Pinpoint the cell where the given text exists, returning its (x, y) midpoint coordinate. 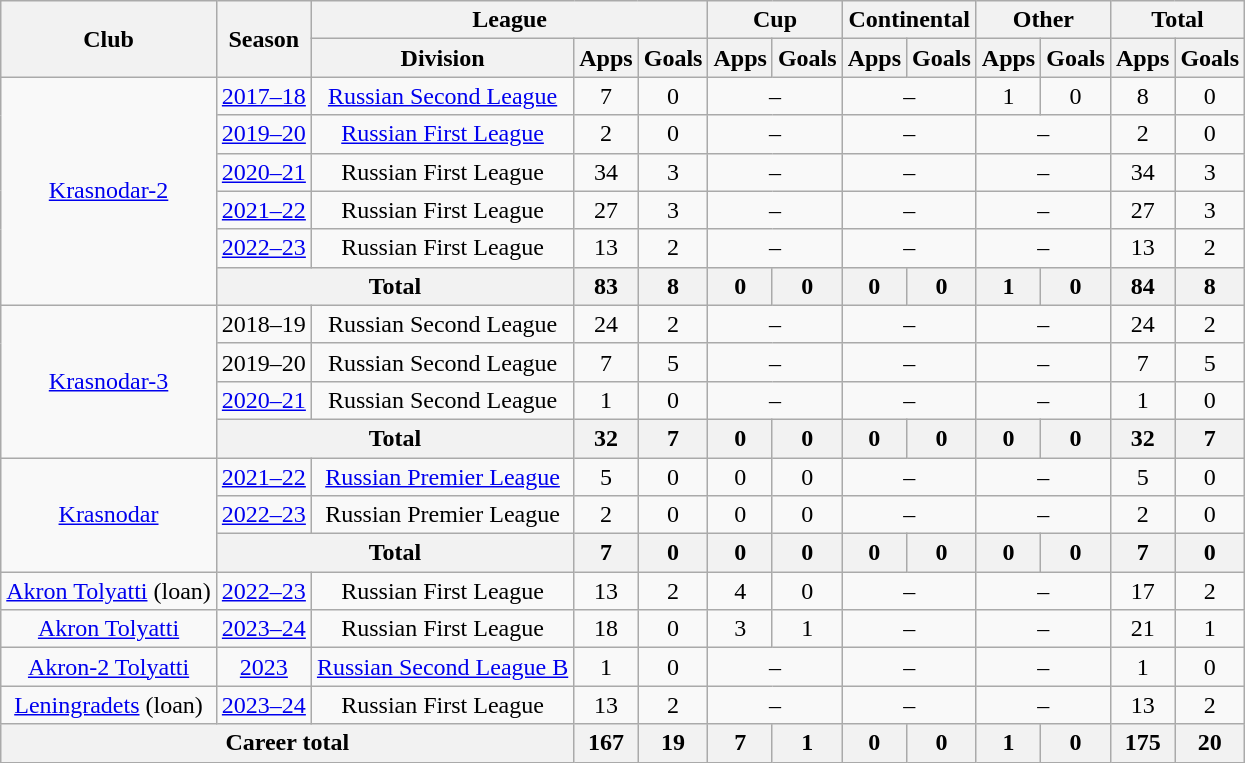
Akron-2 Tolyatti (109, 667)
167 (606, 743)
League (510, 20)
17 (1142, 591)
Krasnodar-3 (109, 381)
18 (606, 629)
84 (1142, 286)
Krasnodar-2 (109, 191)
Other (1043, 20)
Season (264, 39)
175 (1142, 743)
4 (740, 591)
2018–19 (264, 324)
Club (109, 39)
Continental (909, 20)
2023 (264, 667)
Russian Second League B (442, 667)
Akron Tolyatti (loan) (109, 591)
Cup (775, 20)
2017–18 (264, 96)
83 (606, 286)
Career total (288, 743)
Krasnodar (109, 515)
20 (1210, 743)
19 (673, 743)
Akron Tolyatti (109, 629)
Leningradets (loan) (109, 705)
Division (442, 58)
21 (1142, 629)
